Return the (x, y) coordinate for the center point of the cell that contains the specified text.  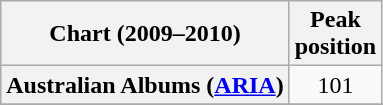
Peak position (335, 34)
Australian Albums (ARIA) (145, 85)
101 (335, 85)
Chart (2009–2010) (145, 34)
